For the text-containing cell, return its midpoint in [x, y] coordinate format. 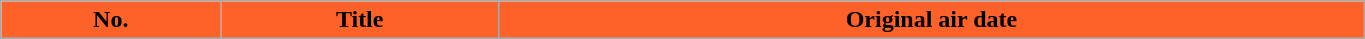
Title [360, 20]
No. [111, 20]
Original air date [932, 20]
